Extract the (x, y) coordinate from the center of the cell holding the provided text.  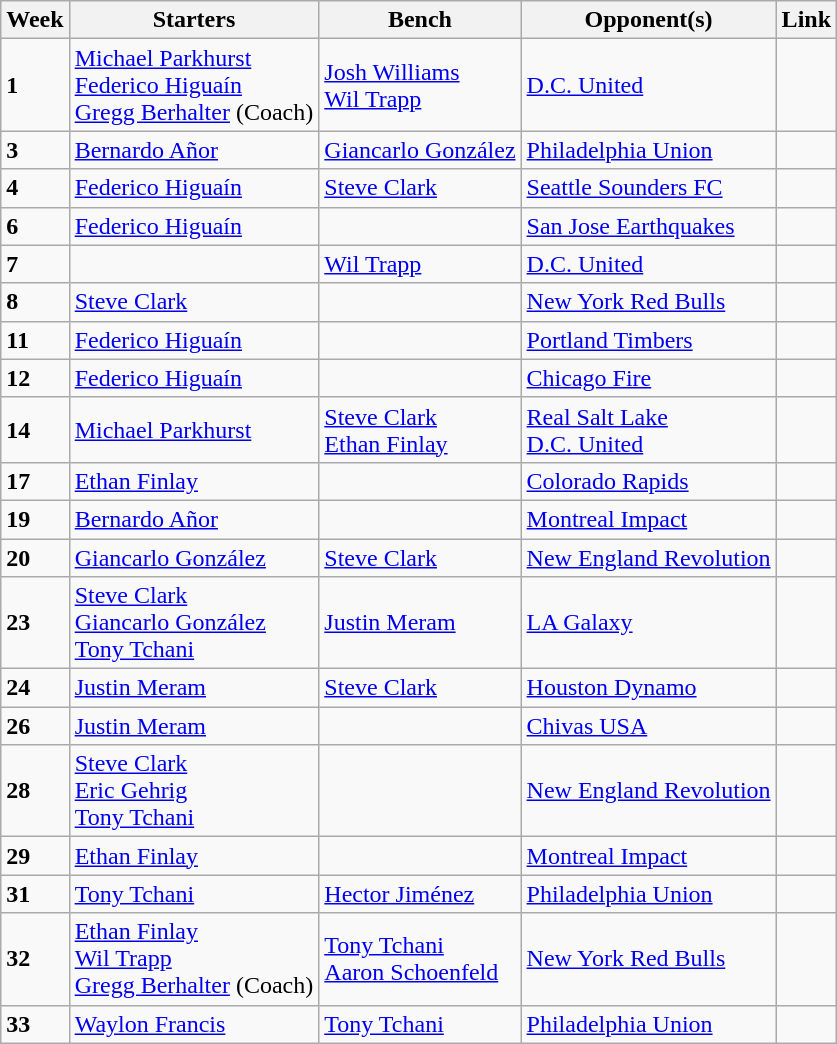
Steve Clark Eric Gehrig Tony Tchani (194, 791)
12 (35, 378)
Portland Timbers (648, 340)
32 (35, 959)
Real Salt Lake D.C. United (648, 430)
Wil Trapp (420, 264)
Josh Williams Wil Trapp (420, 85)
Week (35, 20)
24 (35, 688)
33 (35, 1024)
Tony Tchani Aaron Schoenfeld (420, 959)
3 (35, 150)
Hector Jiménez (420, 894)
4 (35, 188)
7 (35, 264)
1 (35, 85)
19 (35, 519)
Chivas USA (648, 726)
20 (35, 557)
Steve Clark Ethan Finlay (420, 430)
14 (35, 430)
Houston Dynamo (648, 688)
28 (35, 791)
San Jose Earthquakes (648, 226)
23 (35, 623)
Michael Parkhurst Federico Higuaín Gregg Berhalter (Coach) (194, 85)
26 (35, 726)
Bench (420, 20)
Waylon Francis (194, 1024)
Ethan Finlay Wil Trapp Gregg Berhalter (Coach) (194, 959)
Seattle Sounders FC (648, 188)
31 (35, 894)
Colorado Rapids (648, 481)
11 (35, 340)
6 (35, 226)
Opponent(s) (648, 20)
29 (35, 856)
8 (35, 302)
Starters (194, 20)
LA Galaxy (648, 623)
Chicago Fire (648, 378)
17 (35, 481)
Link (806, 20)
Steve Clark Giancarlo González Tony Tchani (194, 623)
Michael Parkhurst (194, 430)
